Scan for the cell matching the given text and deliver its [x, y] coordinate at center. 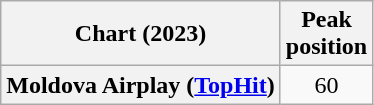
Peakposition [326, 34]
Chart (2023) [141, 34]
Moldova Airplay (TopHit) [141, 85]
60 [326, 85]
